Return (X, Y) of the center of cell containing provided text 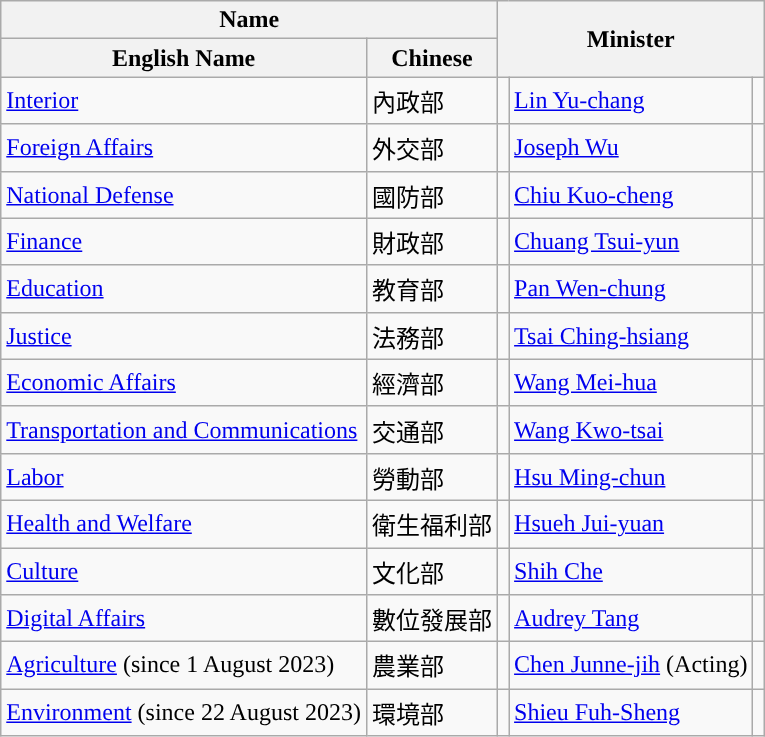
English Name (184, 58)
經濟部 (432, 382)
Wang Kwo-tsai (631, 430)
環境部 (432, 712)
Health and Welfare (184, 524)
財政部 (432, 242)
Chiu Kuo-cheng (631, 194)
Labor (184, 476)
Digital Affairs (184, 618)
Economic Affairs (184, 382)
Chinese (432, 58)
Minister (631, 39)
Shih Che (631, 572)
交通部 (432, 430)
農業部 (432, 666)
Wang Mei-hua (631, 382)
Agriculture (since 1 August 2023) (184, 666)
外交部 (432, 148)
數位發展部 (432, 618)
衛生福利部 (432, 524)
Justice (184, 336)
Chuang Tsui-yun (631, 242)
Culture (184, 572)
Interior (184, 100)
Foreign Affairs (184, 148)
Joseph Wu (631, 148)
National Defense (184, 194)
Hsueh Jui-yuan (631, 524)
Transportation and Communications (184, 430)
Education (184, 288)
勞動部 (432, 476)
Pan Wen-chung (631, 288)
Name (250, 20)
Environment (since 22 August 2023) (184, 712)
內政部 (432, 100)
Shieu Fuh-Sheng (631, 712)
Lin Yu-chang (631, 100)
法務部 (432, 336)
Tsai Ching-hsiang (631, 336)
Chen Junne-jih (Acting) (631, 666)
教育部 (432, 288)
Audrey Tang (631, 618)
國防部 (432, 194)
文化部 (432, 572)
Finance (184, 242)
Hsu Ming-chun (631, 476)
